Return the (x, y) coordinate for the center point of the cell that contains the specified text.  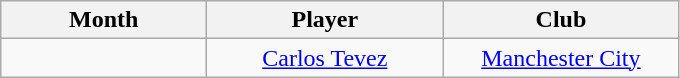
Club (561, 20)
Manchester City (561, 58)
Player (325, 20)
Month (104, 20)
Carlos Tevez (325, 58)
